Pinpoint the cell where the given text exists, returning its [x, y] midpoint coordinate. 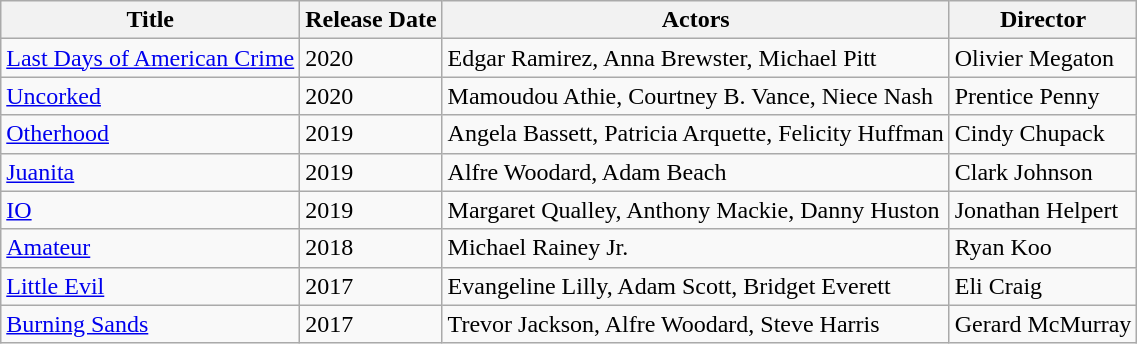
Director [1043, 20]
Burning Sands [150, 324]
Cindy Chupack [1043, 134]
Edgar Ramirez, Anna Brewster, Michael Pitt [696, 58]
Release Date [371, 20]
Angela Bassett, Patricia Arquette, Felicity Huffman [696, 134]
Trevor Jackson, Alfre Woodard, Steve Harris [696, 324]
2018 [371, 248]
Prentice Penny [1043, 96]
Clark Johnson [1043, 172]
Olivier Megaton [1043, 58]
Michael Rainey Jr. [696, 248]
Mamoudou Athie, Courtney B. Vance, Niece Nash [696, 96]
Otherhood [150, 134]
Last Days of American Crime [150, 58]
Evangeline Lilly, Adam Scott, Bridget Everett [696, 286]
Juanita [150, 172]
IO [150, 210]
Ryan Koo [1043, 248]
Gerard McMurray [1043, 324]
Uncorked [150, 96]
Actors [696, 20]
Margaret Qualley, Anthony Mackie, Danny Huston [696, 210]
Title [150, 20]
Little Evil [150, 286]
Jonathan Helpert [1043, 210]
Alfre Woodard, Adam Beach [696, 172]
Eli Craig [1043, 286]
Amateur [150, 248]
